Search for the cell housing the specified text and yield its (x, y) center coordinate. 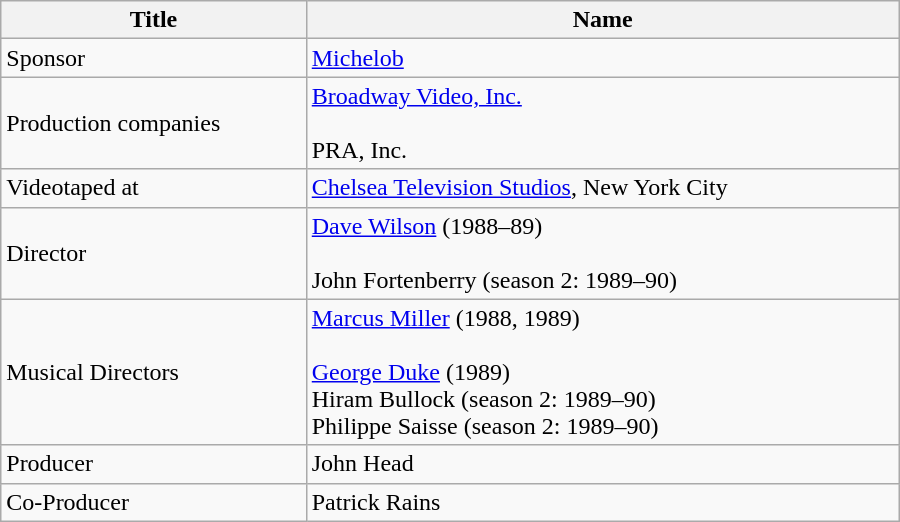
Michelob (602, 58)
Title (154, 20)
Musical Directors (154, 372)
Videotaped at (154, 188)
John Head (602, 464)
Patrick Rains (602, 502)
Name (602, 20)
Production companies (154, 123)
Broadway Video, Inc.PRA, Inc. (602, 123)
Marcus Miller (1988, 1989)George Duke (1989) Hiram Bullock (season 2: 1989–90) Philippe Saisse (season 2: 1989–90) (602, 372)
Chelsea Television Studios, New York City (602, 188)
Director (154, 253)
Producer (154, 464)
Co-Producer (154, 502)
Sponsor (154, 58)
Dave Wilson (1988–89)John Fortenberry (season 2: 1989–90) (602, 253)
